Find where the given text appears and provide that cell's center as (x, y) coordinate. 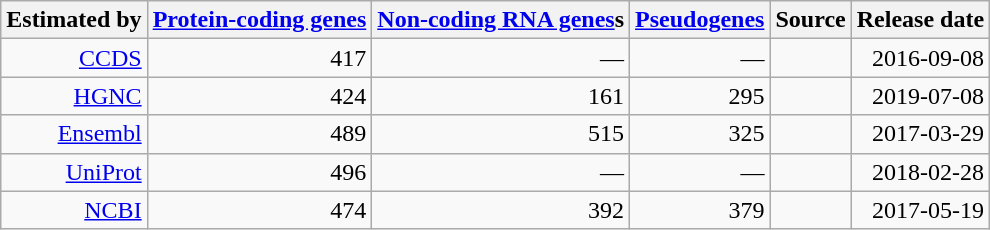
2019-07-08 (920, 96)
325 (700, 134)
2017-05-19 (920, 210)
Pseudogenes (700, 20)
295 (700, 96)
489 (260, 134)
161 (501, 96)
Ensembl (74, 134)
UniProt (74, 172)
Protein-coding genes (260, 20)
Non-coding RNA geness (501, 20)
Release date (920, 20)
2018-02-28 (920, 172)
2016-09-08 (920, 58)
417 (260, 58)
Source (810, 20)
515 (501, 134)
NCBI (74, 210)
379 (700, 210)
HGNC (74, 96)
392 (501, 210)
424 (260, 96)
474 (260, 210)
2017-03-29 (920, 134)
496 (260, 172)
CCDS (74, 58)
Estimated by (74, 20)
